Provide the (x, y) coordinate of the cell's center where the given text is located.  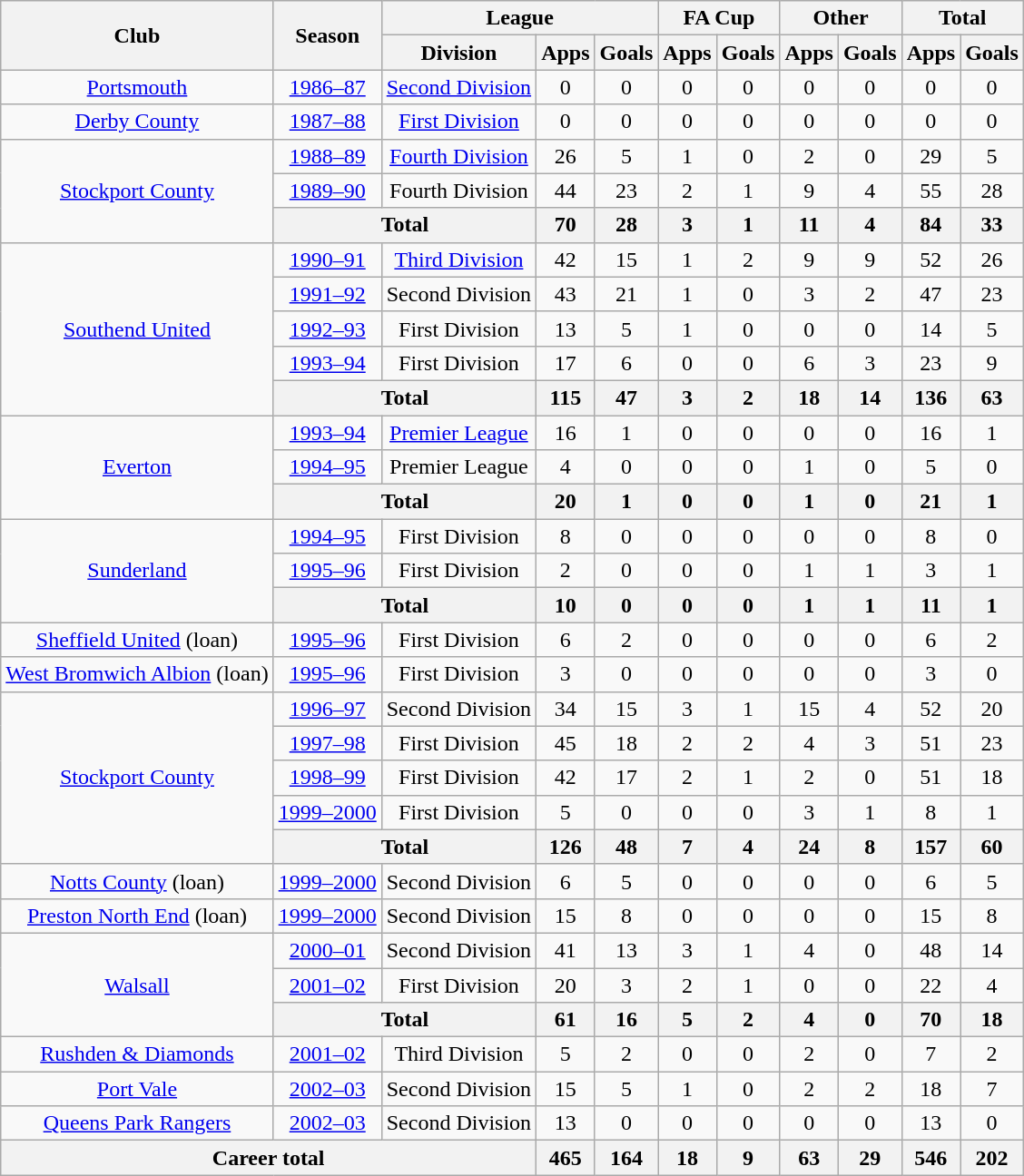
Notts County (loan) (137, 881)
136 (930, 397)
1989–90 (327, 191)
55 (930, 191)
West Bromwich Albion (loan) (137, 674)
115 (566, 397)
60 (992, 847)
Southend United (137, 328)
41 (566, 950)
Derby County (137, 122)
2000–01 (327, 950)
33 (992, 225)
Port Vale (137, 1089)
164 (626, 1158)
45 (566, 743)
Queens Park Rangers (137, 1123)
Career total (269, 1158)
84 (930, 225)
Preston North End (loan) (137, 916)
1987–88 (327, 122)
Club (137, 35)
61 (566, 1020)
465 (566, 1158)
44 (566, 191)
22 (930, 985)
Division (458, 53)
Other (841, 18)
Walsall (137, 985)
1992–93 (327, 328)
Sunderland (137, 571)
Everton (137, 467)
1991–92 (327, 294)
34 (566, 709)
1986–87 (327, 87)
FA Cup (719, 18)
202 (992, 1158)
24 (809, 847)
1998–99 (327, 778)
Season (327, 35)
1988–89 (327, 156)
43 (566, 294)
Portsmouth (137, 87)
1990–91 (327, 260)
Rushden & Diamonds (137, 1054)
League (519, 18)
1996–97 (327, 709)
10 (566, 605)
Sheffield United (loan) (137, 640)
546 (930, 1158)
1997–98 (327, 743)
157 (930, 847)
126 (566, 847)
